Pinpoint the cell where the given text exists, returning its (X, Y) midpoint coordinate. 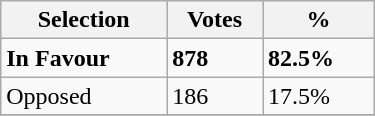
878 (215, 58)
% (319, 20)
Votes (215, 20)
In Favour (84, 58)
Opposed (84, 96)
17.5% (319, 96)
186 (215, 96)
Selection (84, 20)
82.5% (319, 58)
